Return (X, Y) of the center of cell containing provided text 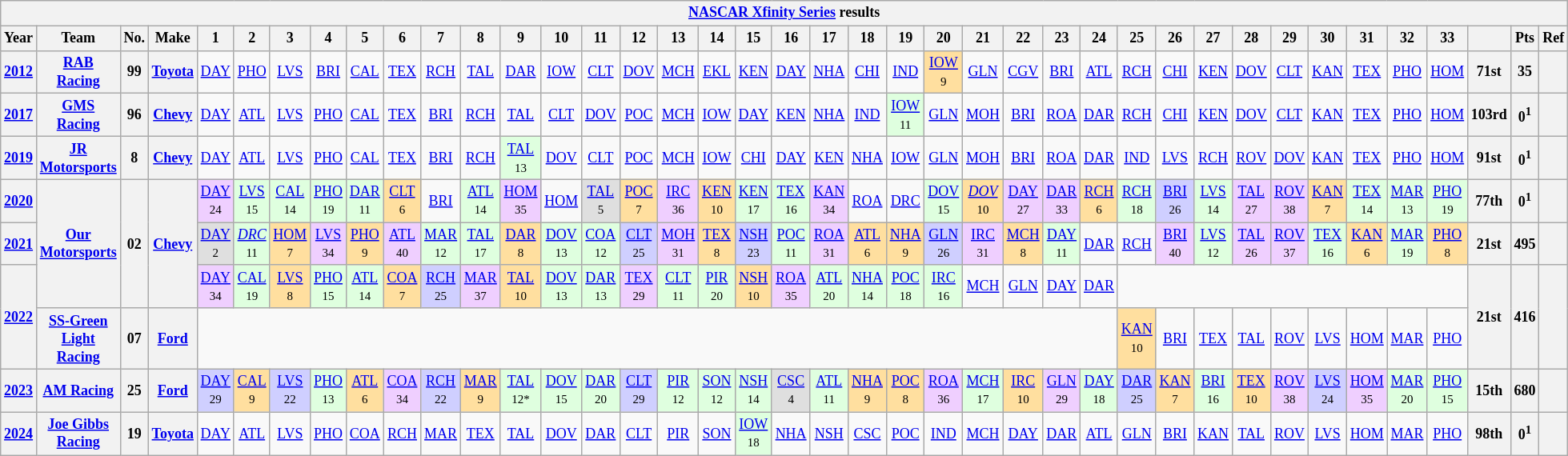
TAL10 (520, 286)
SON12 (717, 390)
TEX29 (639, 286)
DRC11 (251, 244)
DAR13 (601, 286)
680 (1525, 390)
30 (1328, 38)
PIR12 (679, 390)
ATL40 (402, 244)
RCH22 (441, 390)
NHA14 (868, 286)
MAR20 (1407, 390)
29 (1289, 38)
ROA35 (791, 286)
17 (829, 38)
2012 (19, 72)
495 (1525, 244)
DAY27 (1023, 201)
Joe Gibbs Racing (78, 434)
3 (290, 38)
DAY29 (215, 390)
SON (717, 434)
20 (944, 38)
1 (215, 38)
POC8 (905, 390)
GMS Racing (78, 115)
98th (1490, 434)
14 (717, 38)
KAN34 (829, 201)
TEX14 (1367, 201)
TAL26 (1251, 244)
15th (1490, 390)
Ref (1554, 38)
Year (19, 38)
LVS15 (251, 201)
IRC31 (983, 244)
LVS22 (290, 390)
13 (679, 38)
TAL12* (520, 390)
GLN29 (1061, 390)
LVS8 (290, 286)
96 (134, 115)
35 (1525, 72)
RCH25 (441, 286)
CGV (1023, 72)
DAY34 (215, 286)
24 (1100, 38)
ROA36 (944, 390)
COA12 (601, 244)
4 (328, 38)
LVS12 (1213, 244)
32 (1407, 38)
18 (868, 38)
RCH6 (1100, 201)
KEN10 (717, 201)
POC11 (791, 244)
DAR25 (1137, 390)
IOW18 (753, 434)
CLT6 (402, 201)
SS-Green Light Racing (78, 338)
5 (365, 38)
22 (1023, 38)
TAL17 (480, 244)
27 (1213, 38)
BRI16 (1213, 390)
BRI26 (1175, 201)
2 (251, 38)
COA (365, 434)
ROV37 (1289, 244)
2023 (19, 390)
RCH18 (1137, 201)
ATL11 (829, 390)
2020 (19, 201)
KAN10 (1137, 338)
CSC (868, 434)
MCH8 (1023, 244)
9 (520, 38)
NSH (829, 434)
IRC36 (679, 201)
No. (134, 38)
DOV10 (983, 201)
CLT11 (679, 286)
POC7 (639, 201)
AM Racing (78, 390)
ROA31 (829, 244)
21 (983, 38)
PHO8 (1447, 244)
16 (791, 38)
15 (753, 38)
26 (1175, 38)
DAY11 (1061, 244)
MCH17 (983, 390)
POC18 (905, 286)
NSH23 (753, 244)
MAR37 (480, 286)
RAB Racing (78, 72)
11 (601, 38)
CAL9 (251, 390)
PHO9 (365, 244)
JR Motorsports (78, 158)
NSH14 (753, 390)
TAL27 (1251, 201)
71st (1490, 72)
PHO13 (328, 390)
IOW11 (905, 115)
DAR11 (365, 201)
CLT29 (639, 390)
CSC4 (791, 390)
6 (402, 38)
PIR20 (717, 286)
Pts (1525, 38)
NASCAR Xfinity Series results (784, 13)
TAL5 (601, 201)
NSH10 (753, 286)
MAR9 (480, 390)
77th (1490, 201)
07 (134, 338)
MOH31 (679, 244)
33 (1447, 38)
KEN17 (753, 201)
416 (1525, 317)
EKL (717, 72)
Make (173, 38)
LVS34 (328, 244)
23 (1061, 38)
GLN26 (944, 244)
MAR19 (1407, 244)
KAN6 (1367, 244)
DRC (905, 201)
IOW9 (944, 72)
DAR20 (601, 390)
2022 (19, 317)
DAR33 (1061, 201)
Team (78, 38)
IRC10 (1023, 390)
12 (639, 38)
10 (562, 38)
2017 (19, 115)
MAR13 (1407, 201)
ATL20 (829, 286)
02 (134, 243)
IRC16 (944, 286)
Our Motorsports (78, 243)
31 (1367, 38)
LVS14 (1213, 201)
PIR (679, 434)
7 (441, 38)
COA7 (402, 286)
TAL13 (520, 158)
CAL14 (290, 201)
BRI40 (1175, 244)
DAY24 (215, 201)
HOM7 (290, 244)
DAR8 (520, 244)
DAY18 (1100, 390)
2021 (19, 244)
91st (1490, 158)
LVS24 (1328, 390)
COA34 (402, 390)
DAY2 (215, 244)
99 (134, 72)
CAL19 (251, 286)
28 (1251, 38)
103rd (1490, 115)
CLT25 (639, 244)
2024 (19, 434)
TEX10 (1251, 390)
TEX8 (717, 244)
2019 (19, 158)
MAR12 (441, 244)
